Scan for the cell matching the given text and deliver its [X, Y] coordinate at center. 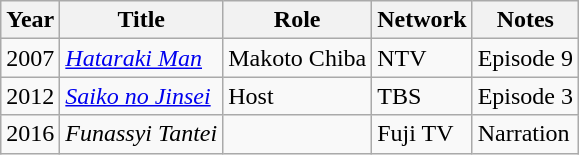
Episode 9 [525, 58]
TBS [422, 96]
Notes [525, 20]
Year [30, 20]
Fuji TV [422, 134]
2016 [30, 134]
2012 [30, 96]
Role [298, 20]
Narration [525, 134]
2007 [30, 58]
NTV [422, 58]
Saiko no Jinsei [142, 96]
Hataraki Man [142, 58]
Episode 3 [525, 96]
Network [422, 20]
Makoto Chiba [298, 58]
Host [298, 96]
Funassyi Tantei [142, 134]
Title [142, 20]
